Locate the cell with the specified text and output its (X, Y) center coordinate. 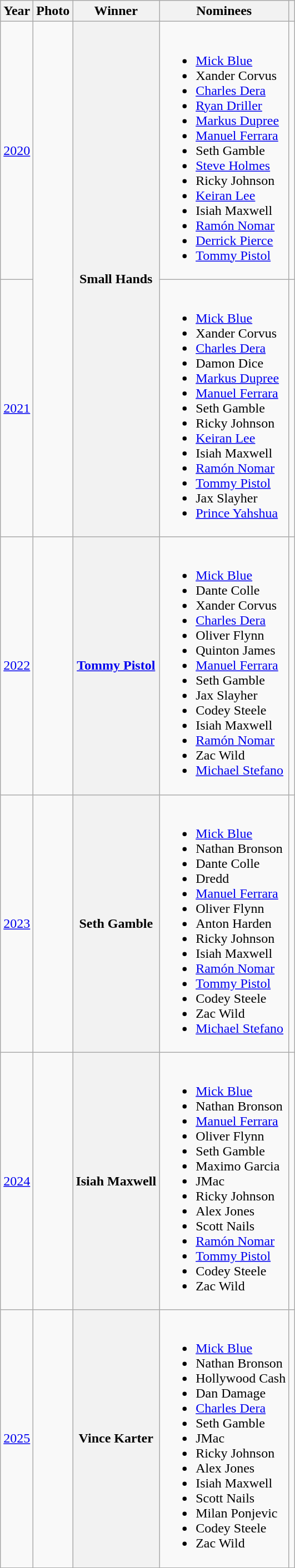
Winner (116, 11)
Nominees (224, 11)
2020 (17, 150)
2025 (17, 1439)
Vince Karter (116, 1439)
2021 (17, 408)
Seth Gamble (116, 923)
Isiah Maxwell (116, 1181)
Tommy Pistol (116, 666)
2022 (17, 666)
Small Hands (116, 279)
Photo (53, 11)
2024 (17, 1181)
Year (17, 11)
2023 (17, 923)
